Extract the [x, y] coordinate from the center of the cell holding the provided text.  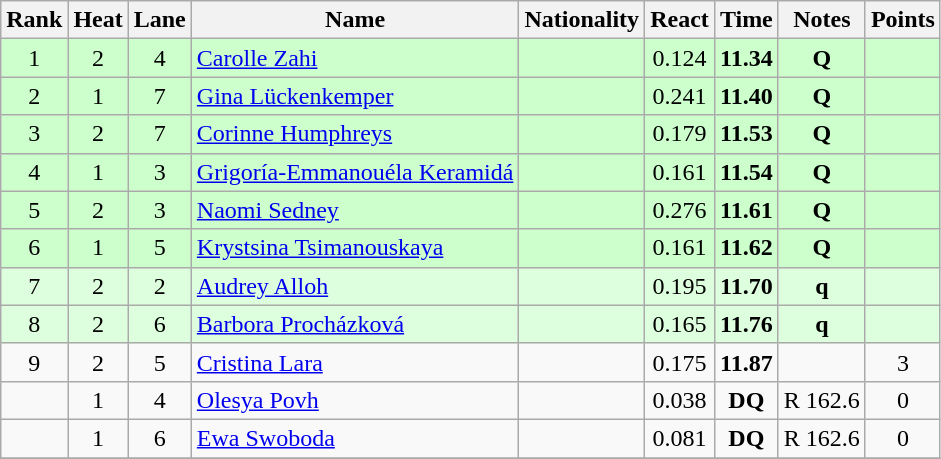
React [680, 20]
Barbora Procházková [355, 324]
0.165 [680, 324]
Olesya Povh [355, 400]
Name [355, 20]
11.54 [746, 172]
0.175 [680, 362]
Nationality [582, 20]
9 [34, 362]
Time [746, 20]
0.081 [680, 438]
Heat [98, 20]
11.87 [746, 362]
11.40 [746, 96]
Audrey Alloh [355, 286]
0.241 [680, 96]
11.53 [746, 134]
Grigoría-Emmanouéla Keramidá [355, 172]
Naomi Sedney [355, 210]
Krystsina Tsimanouskaya [355, 248]
Cristina Lara [355, 362]
Gina Lückenkemper [355, 96]
Carolle Zahi [355, 58]
Rank [34, 20]
0.179 [680, 134]
0.038 [680, 400]
11.34 [746, 58]
Corinne Humphreys [355, 134]
Lane [160, 20]
11.76 [746, 324]
0.276 [680, 210]
Notes [822, 20]
0.195 [680, 286]
8 [34, 324]
11.70 [746, 286]
Points [902, 20]
Ewa Swoboda [355, 438]
11.61 [746, 210]
11.62 [746, 248]
0.124 [680, 58]
